Capture the cell that displays the provided text and extract its [x, y] central coordinate. 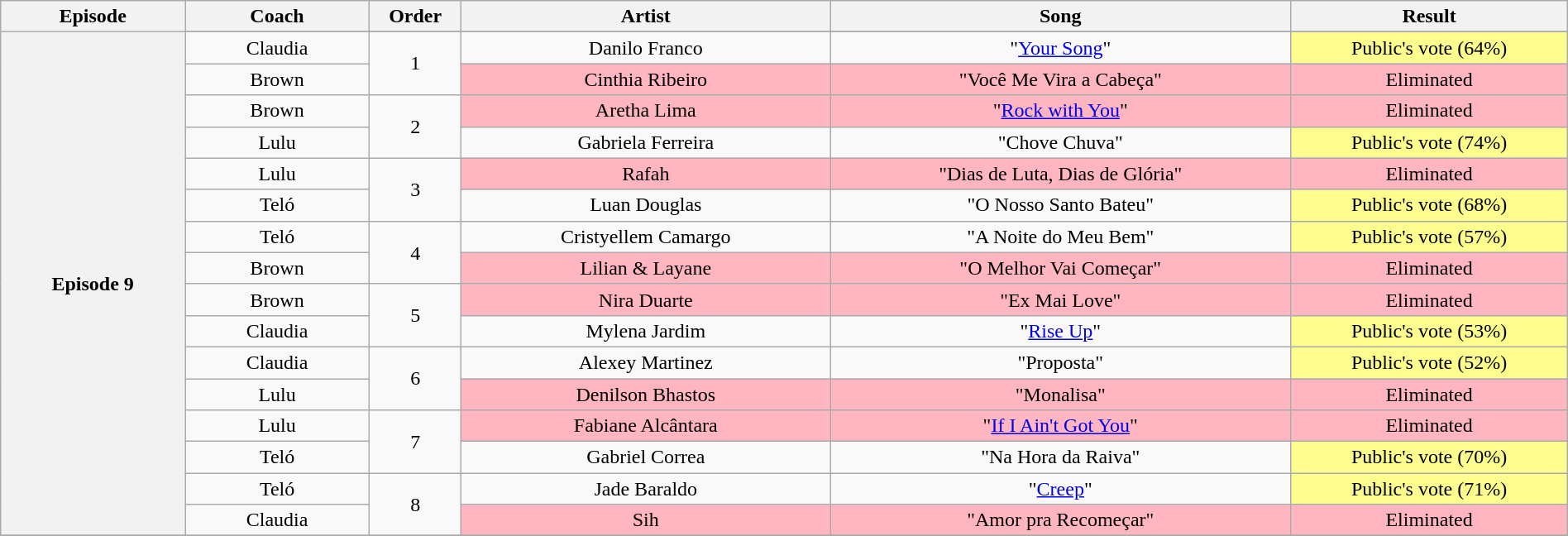
"Na Hora da Raiva" [1060, 457]
Danilo Franco [646, 48]
"Your Song" [1060, 48]
7 [415, 442]
Public's vote (52%) [1429, 362]
Cinthia Ribeiro [646, 79]
"Rock with You" [1060, 111]
3 [415, 189]
2 [415, 127]
"Monalisa" [1060, 395]
Denilson Bhastos [646, 395]
Fabiane Alcântara [646, 426]
Coach [278, 17]
6 [415, 378]
Public's vote (64%) [1429, 48]
"Rise Up" [1060, 331]
"A Noite do Meu Bem" [1060, 237]
Public's vote (74%) [1429, 142]
Public's vote (71%) [1429, 489]
Jade Baraldo [646, 489]
Public's vote (53%) [1429, 331]
"O Nosso Santo Bateu" [1060, 205]
Lilian & Layane [646, 268]
Public's vote (57%) [1429, 237]
Song [1060, 17]
"Você Me Vira a Cabeça" [1060, 79]
Public's vote (70%) [1429, 457]
Mylena Jardim [646, 331]
Order [415, 17]
8 [415, 505]
Luan Douglas [646, 205]
1 [415, 64]
Nira Duarte [646, 299]
Gabriel Correa [646, 457]
"If I Ain't Got You" [1060, 426]
"Creep" [1060, 489]
"Ex Mai Love" [1060, 299]
"Amor pra Recomeçar" [1060, 520]
Gabriela Ferreira [646, 142]
Public's vote (68%) [1429, 205]
Result [1429, 17]
"Proposta" [1060, 362]
"Chove Chuva" [1060, 142]
"O Melhor Vai Começar" [1060, 268]
Aretha Lima [646, 111]
Episode 9 [93, 285]
Rafah [646, 174]
Artist [646, 17]
Sih [646, 520]
Episode [93, 17]
"Dias de Luta, Dias de Glória" [1060, 174]
Alexey Martinez [646, 362]
Cristyellem Camargo [646, 237]
5 [415, 315]
4 [415, 252]
